Output the (X, Y) coordinate of the center of the cell containing the given text.  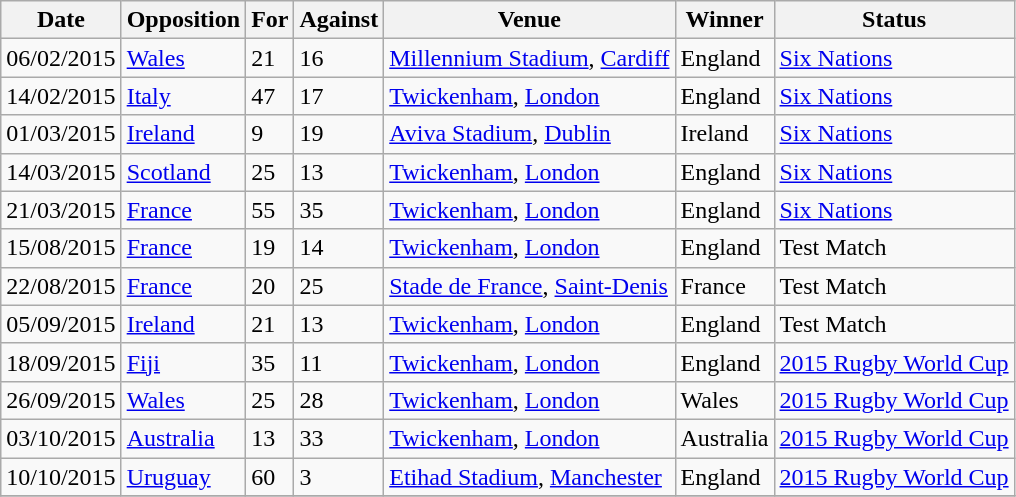
60 (270, 477)
Date (61, 20)
17 (339, 96)
Uruguay (183, 477)
28 (339, 400)
Millennium Stadium, Cardiff (530, 58)
01/03/2015 (61, 134)
14/03/2015 (61, 172)
3 (339, 477)
Italy (183, 96)
9 (270, 134)
Etihad Stadium, Manchester (530, 477)
55 (270, 210)
Against (339, 20)
Opposition (183, 20)
Fiji (183, 362)
Status (894, 20)
16 (339, 58)
Aviva Stadium, Dublin (530, 134)
33 (339, 438)
18/09/2015 (61, 362)
03/10/2015 (61, 438)
14 (339, 248)
05/09/2015 (61, 324)
15/08/2015 (61, 248)
21/03/2015 (61, 210)
22/08/2015 (61, 286)
26/09/2015 (61, 400)
For (270, 20)
10/10/2015 (61, 477)
14/02/2015 (61, 96)
Scotland (183, 172)
Venue (530, 20)
Winner (724, 20)
47 (270, 96)
20 (270, 286)
06/02/2015 (61, 58)
Stade de France, Saint-Denis (530, 286)
11 (339, 362)
